From the cell containing the given text, extract its center point as (x, y) coordinate. 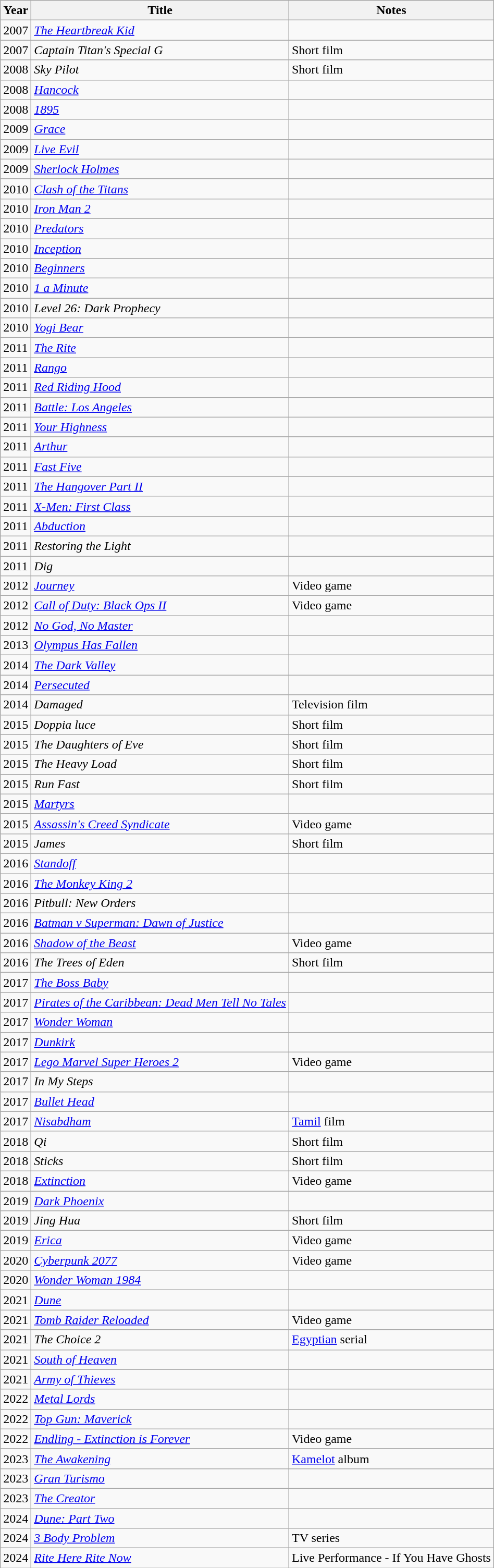
The Heartbreak Kid (160, 30)
Television film (391, 705)
Predators (160, 228)
Persecuted (160, 685)
Your Highness (160, 427)
Live Evil (160, 149)
Bullet Head (160, 1101)
The Boss Baby (160, 983)
Top Gun: Maverick (160, 1419)
The Awakening (160, 1459)
Grace (160, 129)
Rango (160, 367)
Sky Pilot (160, 70)
Doppia luce (160, 725)
Notes (391, 10)
Shadow of the Beast (160, 943)
1 a Minute (160, 288)
Batman v Superman: Dawn of Justice (160, 923)
South of Heaven (160, 1359)
Pitbull: New Orders (160, 903)
Dig (160, 566)
Endling - Extinction is Forever (160, 1439)
Jing Hua (160, 1221)
Level 26: Dark Prophecy (160, 308)
The Monkey King 2 (160, 884)
Kamelot album (391, 1459)
Yogi Bear (160, 328)
Live Performance - If You Have Ghosts (391, 1558)
Fast Five (160, 467)
Inception (160, 249)
Nisabdham (160, 1121)
Call of Duty: Black Ops II (160, 606)
X-Men: First Class (160, 506)
The Trees of Eden (160, 963)
The Daughters of Eve (160, 744)
Clash of the Titans (160, 189)
The Creator (160, 1498)
Martyrs (160, 804)
Abduction (160, 526)
Cyberpunk 2077 (160, 1260)
Iron Man 2 (160, 209)
Restoring the Light (160, 546)
3 Body Problem (160, 1538)
Dune (160, 1300)
Rite Here Rite Now (160, 1558)
Run Fast (160, 784)
The Choice 2 (160, 1340)
Battle: Los Angeles (160, 407)
Olympus Has Fallen (160, 645)
No God, No Master (160, 626)
Dark Phoenix (160, 1200)
Sticks (160, 1161)
The Dark Valley (160, 665)
Extinction (160, 1181)
Red Riding Hood (160, 387)
Lego Marvel Super Heroes 2 (160, 1062)
Wonder Woman (160, 1022)
The Rite (160, 348)
Army of Thieves (160, 1379)
Tamil film (391, 1121)
Journey (160, 586)
Beginners (160, 268)
In My Steps (160, 1082)
Erica (160, 1241)
Sherlock Holmes (160, 169)
Year (16, 10)
Standoff (160, 863)
The Hangover Part II (160, 486)
2013 (16, 645)
Damaged (160, 705)
Tomb Raider Reloaded (160, 1320)
Gran Turismo (160, 1478)
James (160, 843)
The Heavy Load (160, 764)
Arthur (160, 447)
Wonder Woman 1984 (160, 1280)
Dune: Part Two (160, 1518)
Qi (160, 1141)
Assassin's Creed Syndicate (160, 824)
Title (160, 10)
Dunkirk (160, 1042)
Egyptian serial (391, 1340)
Metal Lords (160, 1399)
Hancock (160, 90)
Captain Titan's Special G (160, 50)
Pirates of the Caribbean: Dead Men Tell No Tales (160, 1002)
1895 (160, 109)
TV series (391, 1538)
